From the cell containing the given text, extract its center point as (X, Y) coordinate. 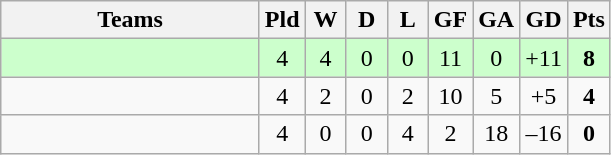
11 (450, 58)
+5 (544, 96)
18 (496, 134)
Pts (588, 20)
–16 (544, 134)
L (408, 20)
5 (496, 96)
10 (450, 96)
8 (588, 58)
+11 (544, 58)
Teams (130, 20)
Pld (282, 20)
GA (496, 20)
GF (450, 20)
D (366, 20)
W (326, 20)
GD (544, 20)
